Output the [x, y] coordinate of the center of the cell containing the given text.  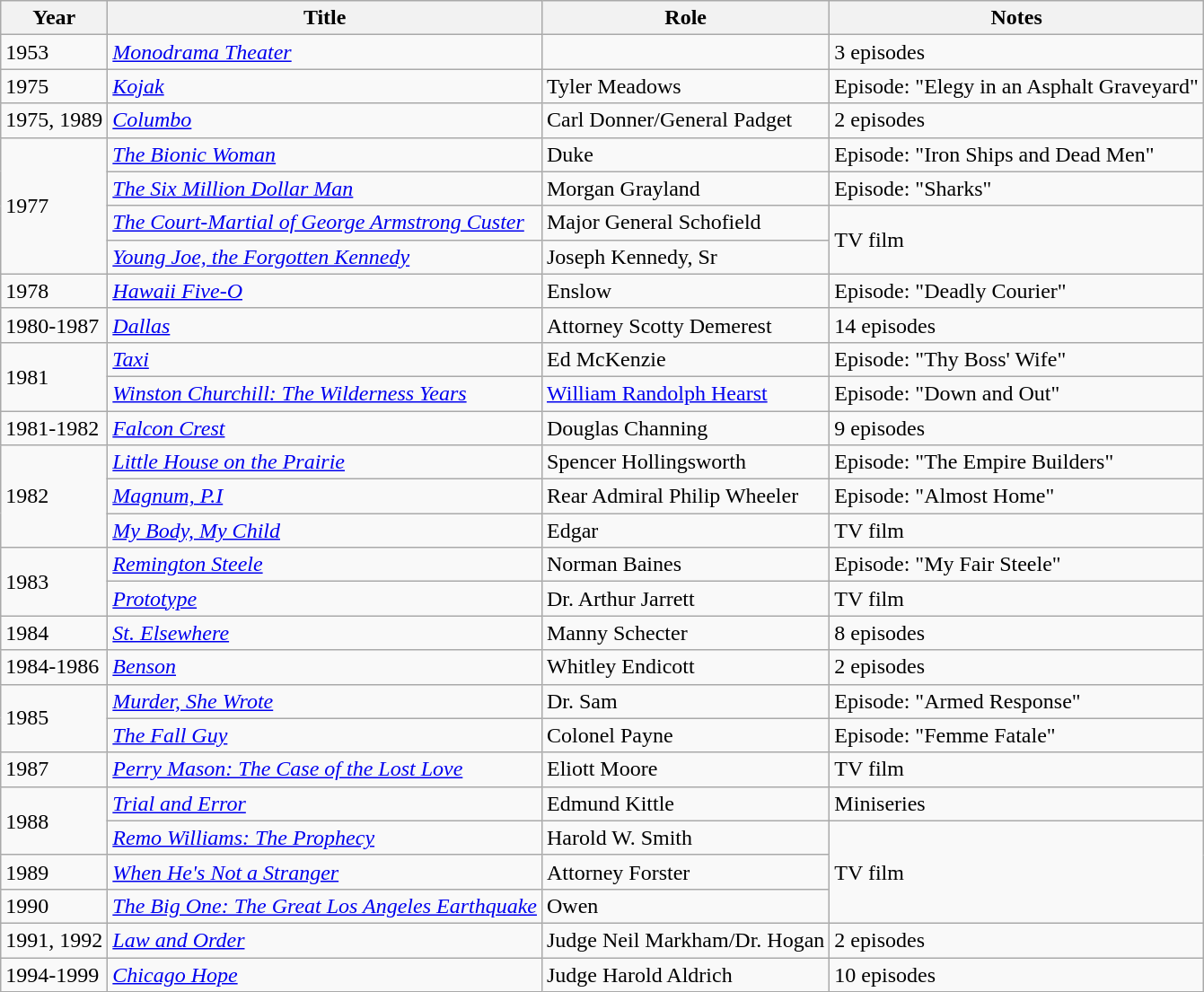
Major General Schofield [685, 223]
Morgan Grayland [685, 189]
Eliott Moore [685, 769]
The Six Million Dollar Man [325, 189]
Remo Williams: The Prophecy [325, 838]
Magnum, P.I [325, 496]
Episode: "Thy Boss' Wife" [1016, 359]
Episode: "Down and Out" [1016, 393]
Taxi [325, 359]
Norman Baines [685, 565]
Episode: "The Empire Builders" [1016, 462]
Judge Neil Markham/Dr. Hogan [685, 940]
Perry Mason: The Case of the Lost Love [325, 769]
Spencer Hollingsworth [685, 462]
Episode: "Elegy in an Asphalt Graveyard" [1016, 86]
Colonel Payne [685, 735]
Rear Admiral Philip Wheeler [685, 496]
Episode: "Almost Home" [1016, 496]
1978 [54, 291]
Kojak [325, 86]
1989 [54, 872]
Edmund Kittle [685, 803]
Prototype [325, 599]
The Big One: The Great Los Angeles Earthquake [325, 906]
9 episodes [1016, 428]
Joseph Kennedy, Sr [685, 257]
Columbo [325, 120]
1975, 1989 [54, 120]
Edgar [685, 531]
St. Elsewhere [325, 633]
1994-1999 [54, 974]
Dallas [325, 325]
Hawaii Five-O [325, 291]
1984 [54, 633]
Law and Order [325, 940]
Episode: "Femme Fatale" [1016, 735]
Winston Churchill: The Wilderness Years [325, 393]
1975 [54, 86]
Episode: "Sharks" [1016, 189]
Owen [685, 906]
1987 [54, 769]
1985 [54, 718]
1991, 1992 [54, 940]
1988 [54, 821]
Title [325, 18]
Episode: "Armed Response" [1016, 701]
Episode: "My Fair Steele" [1016, 565]
The Court-Martial of George Armstrong Custer [325, 223]
Attorney Scotty Demerest [685, 325]
14 episodes [1016, 325]
Little House on the Prairie [325, 462]
Dr. Sam [685, 701]
Attorney Forster [685, 872]
1981-1982 [54, 428]
Year [54, 18]
Manny Schecter [685, 633]
Ed McKenzie [685, 359]
1977 [54, 206]
10 episodes [1016, 974]
Carl Donner/General Padget [685, 120]
Whitley Endicott [685, 667]
Tyler Meadows [685, 86]
Judge Harold Aldrich [685, 974]
Falcon Crest [325, 428]
Duke [685, 154]
Episode: "Deadly Courier" [1016, 291]
Episode: "Iron Ships and Dead Men" [1016, 154]
Enslow [685, 291]
1984-1986 [54, 667]
3 episodes [1016, 52]
The Fall Guy [325, 735]
Miniseries [1016, 803]
William Randolph Hearst [685, 393]
Remington Steele [325, 565]
Young Joe, the Forgotten Kennedy [325, 257]
1953 [54, 52]
Benson [325, 667]
My Body, My Child [325, 531]
Douglas Channing [685, 428]
1982 [54, 496]
Notes [1016, 18]
Monodrama Theater [325, 52]
Harold W. Smith [685, 838]
The Bionic Woman [325, 154]
1983 [54, 582]
8 episodes [1016, 633]
Dr. Arthur Jarrett [685, 599]
1990 [54, 906]
1980-1987 [54, 325]
Role [685, 18]
Murder, She Wrote [325, 701]
When He's Not a Stranger [325, 872]
Chicago Hope [325, 974]
1981 [54, 376]
Trial and Error [325, 803]
